For the text-containing cell, return its midpoint in [X, Y] coordinate format. 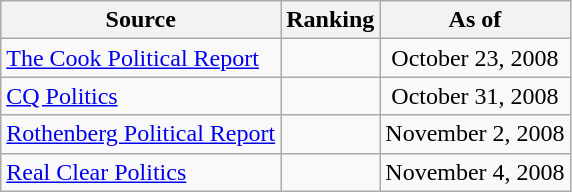
October 23, 2008 [475, 58]
November 2, 2008 [475, 134]
November 4, 2008 [475, 172]
CQ Politics [141, 96]
October 31, 2008 [475, 96]
The Cook Political Report [141, 58]
Real Clear Politics [141, 172]
Source [141, 20]
Rothenberg Political Report [141, 134]
As of [475, 20]
Ranking [330, 20]
